Pinpoint the cell where the given text exists, returning its [x, y] midpoint coordinate. 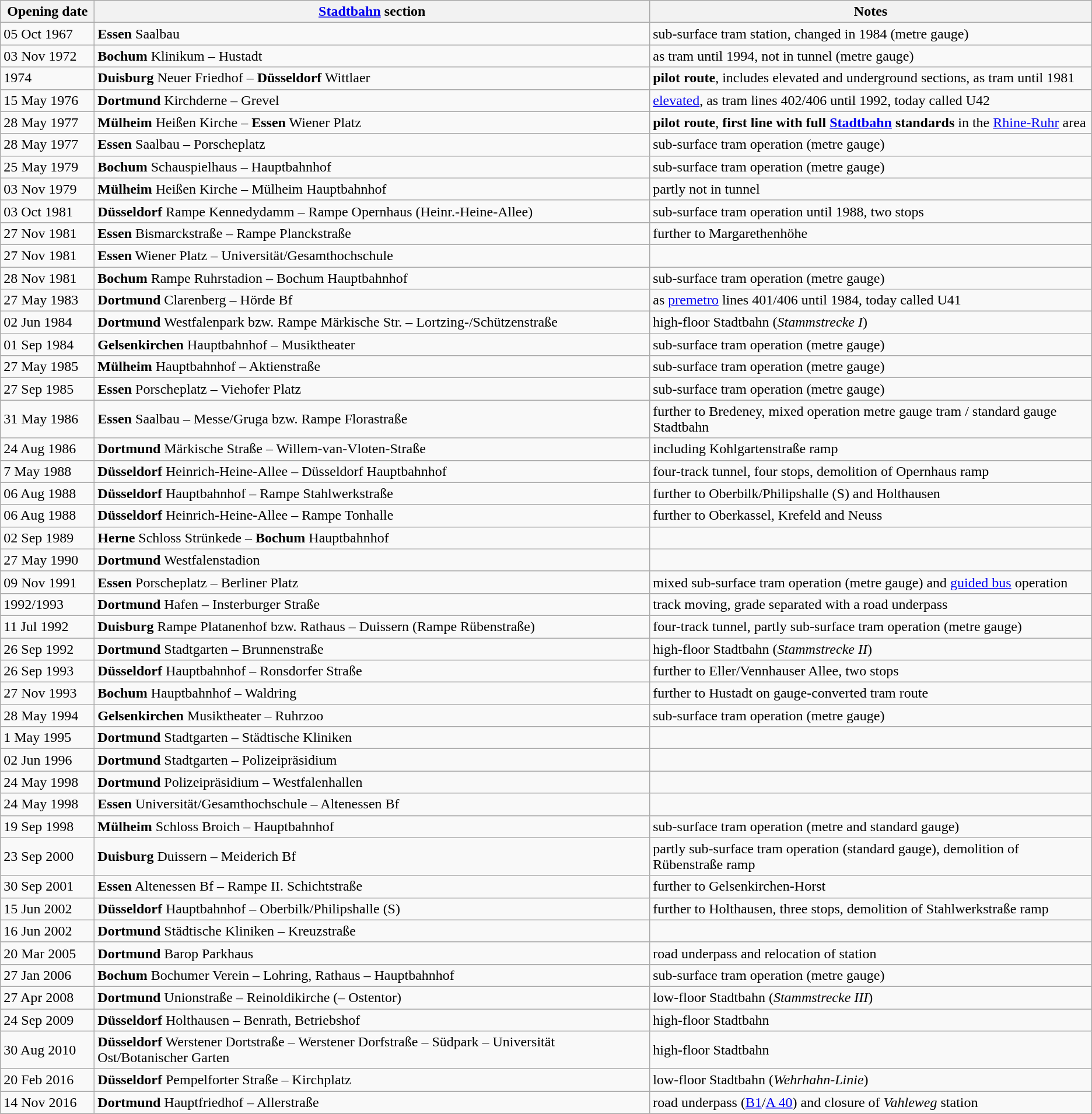
Bochum Schauspielhaus – Hauptbahnhof [372, 167]
Notes [871, 12]
mixed sub-surface tram operation (metre gauge) and guided bus operation [871, 582]
Gelsenkirchen Hauptbahnhof – Musiktheater [372, 345]
30 Sep 2001 [48, 887]
Mülheim Hauptbahnhof – Aktienstraße [372, 367]
Mülheim Heißen Kirche – Essen Wiener Platz [372, 122]
Opening date [48, 12]
27 May 1985 [48, 367]
02 Sep 1989 [48, 538]
16 Jun 2002 [48, 931]
20 Mar 2005 [48, 953]
road underpass and relocation of station [871, 953]
pilot route, first line with full Stadtbahn standards in the Rhine-Ruhr area [871, 122]
further to Hustadt on gauge-converted tram route [871, 693]
low-floor Stadtbahn (Stammstrecke III) [871, 997]
Essen Wiener Platz – Universität/Gesamthochschule [372, 255]
27 May 1990 [48, 560]
low-floor Stadtbahn (Wehrhahn-Linie) [871, 1080]
Dortmund Städtische Kliniken – Kreuzstraße [372, 931]
1974 [48, 78]
road underpass (B1/A 40) and closure of Vahleweg station [871, 1102]
four-track tunnel, partly sub-surface tram operation (metre gauge) [871, 626]
four-track tunnel, four stops, demolition of Opernhaus ramp [871, 471]
further to Oberbilk/Philipshalle (S) and Holthausen [871, 493]
03 Nov 1979 [48, 189]
01 Sep 1984 [48, 345]
Essen Saalbau [372, 34]
further to Bredeney, mixed operation metre gauge tram / standard gauge Stadtbahn [871, 419]
Dortmund Stadtgarten – Städtische Kliniken [372, 738]
30 Aug 2010 [48, 1050]
track moving, grade separated with a road underpass [871, 604]
28 May 1994 [48, 716]
Essen Altenessen Bf – Rampe II. Schichtstraße [372, 887]
14 Nov 2016 [48, 1102]
Dortmund Stadtgarten – Polizeipräsidium [372, 760]
sub-surface tram operation until 1988, two stops [871, 211]
03 Oct 1981 [48, 211]
1 May 1995 [48, 738]
further to Eller/Vennhauser Allee, two stops [871, 671]
1992/1993 [48, 604]
Bochum Hauptbahnhof – Waldring [372, 693]
15 May 1976 [48, 100]
Essen Saalbau – Porscheplatz [372, 145]
Essen Universität/Gesamthochschule – Altenessen Bf [372, 804]
Dortmund Kirchderne – Grevel [372, 100]
23 Sep 2000 [48, 856]
05 Oct 1967 [48, 34]
02 Jun 1984 [48, 323]
27 Apr 2008 [48, 997]
24 Aug 1986 [48, 449]
sub-surface tram station, changed in 1984 (metre gauge) [871, 34]
7 May 1988 [48, 471]
27 Nov 1993 [48, 693]
Duisburg Duissern – Meiderich Bf [372, 856]
Bochum Klinikum – Hustadt [372, 56]
Mülheim Heißen Kirche – Mülheim Hauptbahnhof [372, 189]
Essen Porscheplatz – Viehofer Platz [372, 389]
19 Sep 1998 [48, 826]
24 Sep 2009 [48, 1020]
Stadtbahn section [372, 12]
27 Sep 1985 [48, 389]
26 Sep 1993 [48, 671]
as premetro lines 401/406 until 1984, today called U41 [871, 300]
31 May 1986 [48, 419]
Dortmund Clarenberg – Hörde Bf [372, 300]
Dortmund Barop Parkhaus [372, 953]
Duisburg Neuer Friedhof – Düsseldorf Wittlaer [372, 78]
Düsseldorf Hauptbahnhof – Rampe Stahlwerkstraße [372, 493]
Dortmund Hafen – Insterburger Straße [372, 604]
partly not in tunnel [871, 189]
27 Jan 2006 [48, 975]
Düsseldorf Holthausen – Benrath, Betriebshof [372, 1020]
Herne Schloss Strünkede – Bochum Hauptbahnhof [372, 538]
27 May 1983 [48, 300]
including Kohlgartenstraße ramp [871, 449]
Dortmund Polizeipräsidium – Westfalenhallen [372, 782]
further to Holthausen, three stops, demolition of Stahlwerkstraße ramp [871, 909]
pilot route, includes elevated and underground sections, as tram until 1981 [871, 78]
Dortmund Hauptfriedhof – Allerstraße [372, 1102]
Dortmund Stadtgarten – Brunnenstraße [372, 649]
15 Jun 2002 [48, 909]
25 May 1979 [48, 167]
Düsseldorf Hauptbahnhof – Oberbilk/Philipshalle (S) [372, 909]
Bochum Rampe Ruhrstadion – Bochum Hauptbahnhof [372, 278]
high-floor Stadtbahn (Stammstrecke I) [871, 323]
Dortmund Westfalenpark bzw. Rampe Märkische Str. – Lortzing-/Schützenstraße [372, 323]
09 Nov 1991 [48, 582]
Gelsenkirchen Musiktheater – Ruhrzoo [372, 716]
Düsseldorf Hauptbahnhof – Ronsdorfer Straße [372, 671]
Düsseldorf Heinrich-Heine-Allee – Rampe Tonhalle [372, 516]
02 Jun 1996 [48, 760]
Essen Bismarckstraße – Rampe Planckstraße [372, 233]
Düsseldorf Heinrich-Heine-Allee – Düsseldorf Hauptbahnhof [372, 471]
Düsseldorf Rampe Kennedydamm – Rampe Opernhaus (Heinr.-Heine-Allee) [372, 211]
Essen Porscheplatz – Berliner Platz [372, 582]
26 Sep 1992 [48, 649]
Düsseldorf Werstener Dortstraße – Werstener Dorfstraße – Südpark – Universität Ost/Botanischer Garten [372, 1050]
03 Nov 1972 [48, 56]
28 Nov 1981 [48, 278]
Dortmund Westfalenstadion [372, 560]
further to Margarethenhöhe [871, 233]
further to Oberkassel, Krefeld and Neuss [871, 516]
elevated, as tram lines 402/406 until 1992, today called U42 [871, 100]
high-floor Stadtbahn (Stammstrecke II) [871, 649]
Bochum Bochumer Verein – Lohring, Rathaus – Hauptbahnhof [372, 975]
partly sub-surface tram operation (standard gauge), demolition of Rübenstraße ramp [871, 856]
Dortmund Märkische Straße – Willem-van-Vloten-Straße [372, 449]
20 Feb 2016 [48, 1080]
further to Gelsenkirchen-Horst [871, 887]
Düsseldorf Pempelforter Straße – Kirchplatz [372, 1080]
11 Jul 1992 [48, 626]
sub-surface tram operation (metre and standard gauge) [871, 826]
Essen Saalbau – Messe/Gruga bzw. Rampe Florastraße [372, 419]
as tram until 1994, not in tunnel (metre gauge) [871, 56]
Mülheim Schloss Broich – Hauptbahnhof [372, 826]
Dortmund Unionstraße – Reinoldikirche (– Ostentor) [372, 997]
Duisburg Rampe Platanenhof bzw. Rathaus – Duissern (Rampe Rübenstraße) [372, 626]
